Identify which cell holds the provided text, then report its [X, Y] central coordinate. 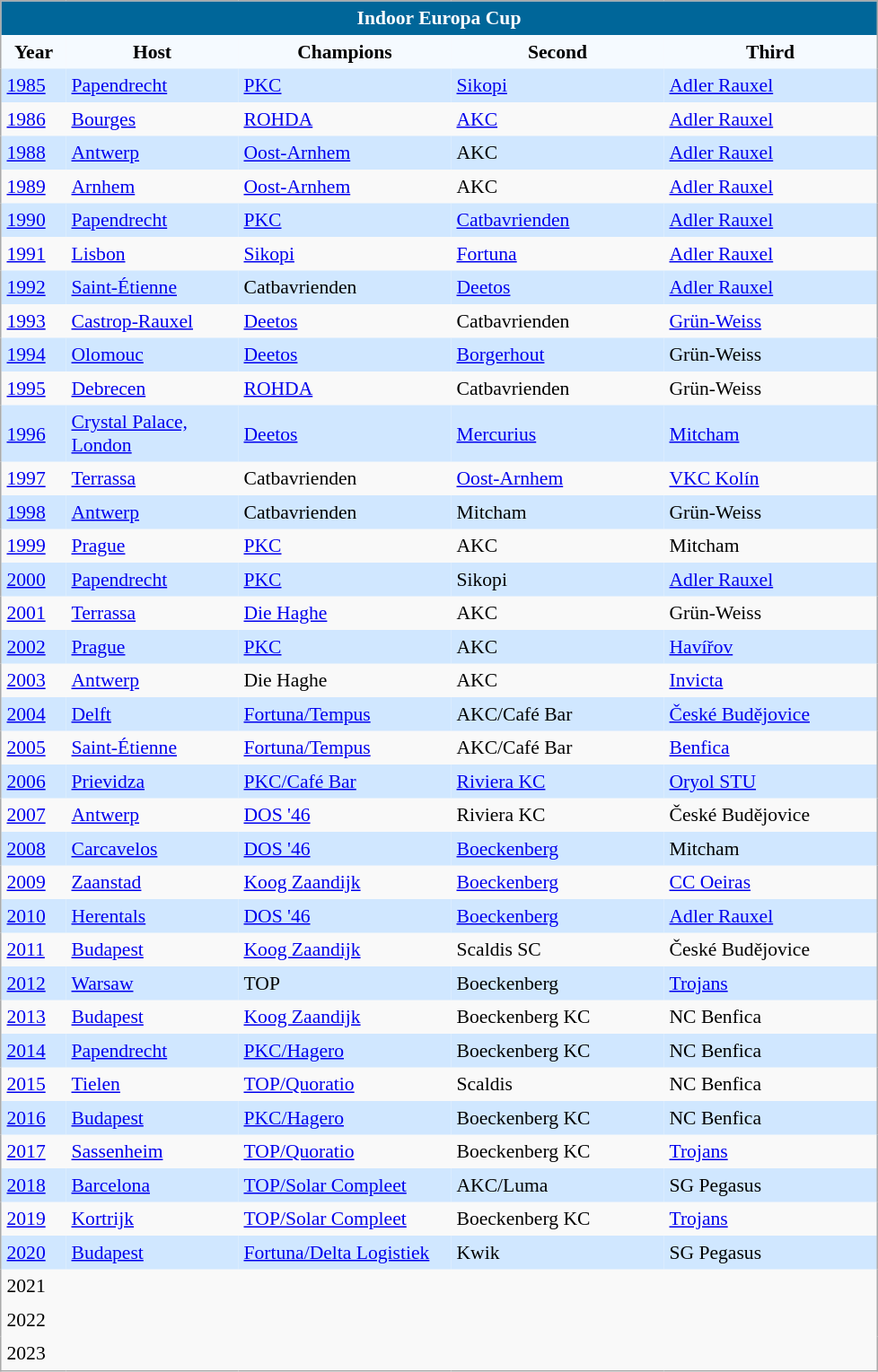
2019 [34, 1219]
1989 [34, 187]
1993 [34, 321]
2004 [34, 714]
Scaldis SC [557, 950]
Crystal Palace, London [153, 434]
Indoor Europa Cup [439, 18]
Herentals [153, 916]
Sassenheim [153, 1151]
1988 [34, 153]
Borgerhout [557, 354]
1994 [34, 354]
1999 [34, 546]
Delft [153, 714]
Olomouc [153, 354]
2009 [34, 882]
Kwik [557, 1253]
Kortrijk [153, 1219]
2010 [34, 916]
Lisbon [153, 254]
2007 [34, 816]
Oryol STU [771, 782]
1997 [34, 478]
VKC Kolín [771, 478]
Warsaw [153, 983]
1986 [34, 119]
Third [771, 52]
2021 [34, 1286]
2006 [34, 782]
2003 [34, 681]
1995 [34, 389]
Second [557, 52]
2013 [34, 1017]
2014 [34, 1051]
1996 [34, 434]
1990 [34, 220]
1998 [34, 512]
Zaanstad [153, 882]
Mercurius [557, 434]
2023 [34, 1354]
2005 [34, 747]
2015 [34, 1085]
Champions [345, 52]
Fortuna [557, 254]
1985 [34, 85]
Host [153, 52]
Havířov [771, 647]
AKC/Luma [557, 1185]
Arnhem [153, 187]
Debrecen [153, 389]
2008 [34, 849]
1992 [34, 288]
CC Oeiras [771, 882]
2020 [34, 1253]
Bourges [153, 119]
2012 [34, 983]
2017 [34, 1151]
Tielen [153, 1085]
2016 [34, 1118]
2000 [34, 580]
2011 [34, 950]
Benfica [771, 747]
Barcelona [153, 1185]
Scaldis [557, 1085]
1991 [34, 254]
2001 [34, 613]
2002 [34, 647]
PKC/Café Bar [345, 782]
Prievidza [153, 782]
Invicta [771, 681]
2018 [34, 1185]
TOP [345, 983]
Year [34, 52]
Castrop-Rauxel [153, 321]
Fortuna/Delta Logistiek [345, 1253]
Carcavelos [153, 849]
2022 [34, 1320]
